Output the (X, Y) coordinate of the center of the cell containing the given text.  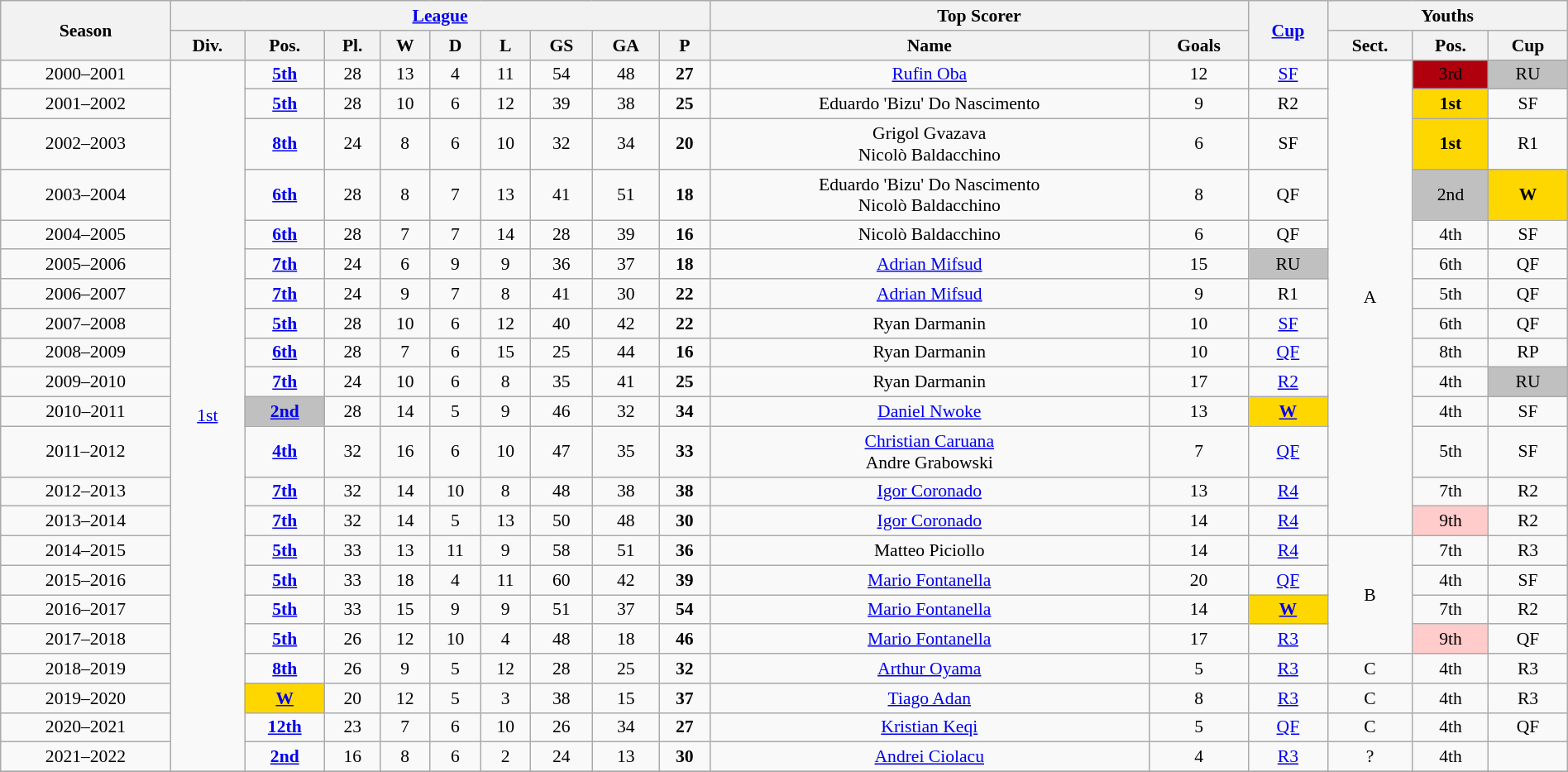
Div. (207, 46)
23 (352, 727)
2011–2012 (86, 452)
2016–2017 (86, 610)
40 (562, 324)
? (1370, 757)
2 (506, 757)
3 (506, 698)
Tiago Adan (930, 698)
P (685, 46)
Grigol Gvazava Nicolò Baldacchino (930, 144)
A (1370, 298)
Top Scorer (979, 16)
2017–2018 (86, 640)
RP (1528, 352)
Youths (1447, 16)
Name (930, 46)
Sect. (1370, 46)
Season (86, 30)
2002–2003 (86, 144)
Andrei Ciolacu (930, 757)
L (506, 46)
2013–2014 (86, 521)
Matteo Piciollo (930, 551)
2020–2021 (86, 727)
2006–2007 (86, 294)
B (1370, 595)
2005–2006 (86, 265)
2015–2016 (86, 580)
Daniel Nwoke (930, 412)
2000–2001 (86, 74)
12th (284, 727)
Pl. (352, 46)
Eduardo 'Bizu' Do Nascimento Nicolò Baldacchino (930, 195)
58 (562, 551)
Arthur Oyama (930, 669)
Kristian Keqi (930, 727)
2021–2022 (86, 757)
League (440, 16)
Nicolò Baldacchino (930, 235)
2003–2004 (86, 195)
44 (625, 352)
2012–2013 (86, 491)
GS (562, 46)
2019–2020 (86, 698)
2018–2019 (86, 669)
3rd (1451, 74)
Eduardo 'Bizu' Do Nascimento (930, 104)
D (455, 46)
60 (562, 580)
Christian Caruana Andre Grabowski (930, 452)
2009–2010 (86, 382)
2014–2015 (86, 551)
50 (562, 521)
2008–2009 (86, 352)
Rufin Oba (930, 74)
2010–2011 (86, 412)
GA (625, 46)
47 (562, 452)
2004–2005 (86, 235)
2007–2008 (86, 324)
2001–2002 (86, 104)
Goals (1198, 46)
